Return the [x, y] coordinate for the center point of the cell that contains the specified text.  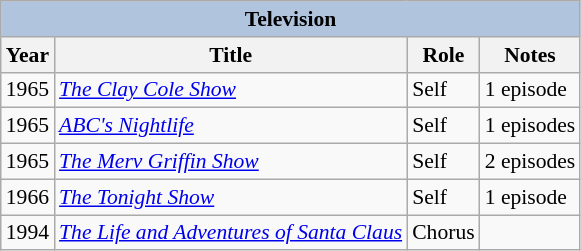
Year [28, 55]
ABC's Nightlife [230, 126]
Role [443, 55]
The Life and Adventures of Santa Claus [230, 233]
The Tonight Show [230, 197]
Notes [530, 55]
The Merv Griffin Show [230, 162]
Television [291, 19]
2 episodes [530, 162]
Title [230, 55]
Chorus [443, 233]
The Clay Cole Show [230, 90]
1 episodes [530, 126]
1994 [28, 233]
1966 [28, 197]
